Search for the cell housing the specified text and yield its [x, y] center coordinate. 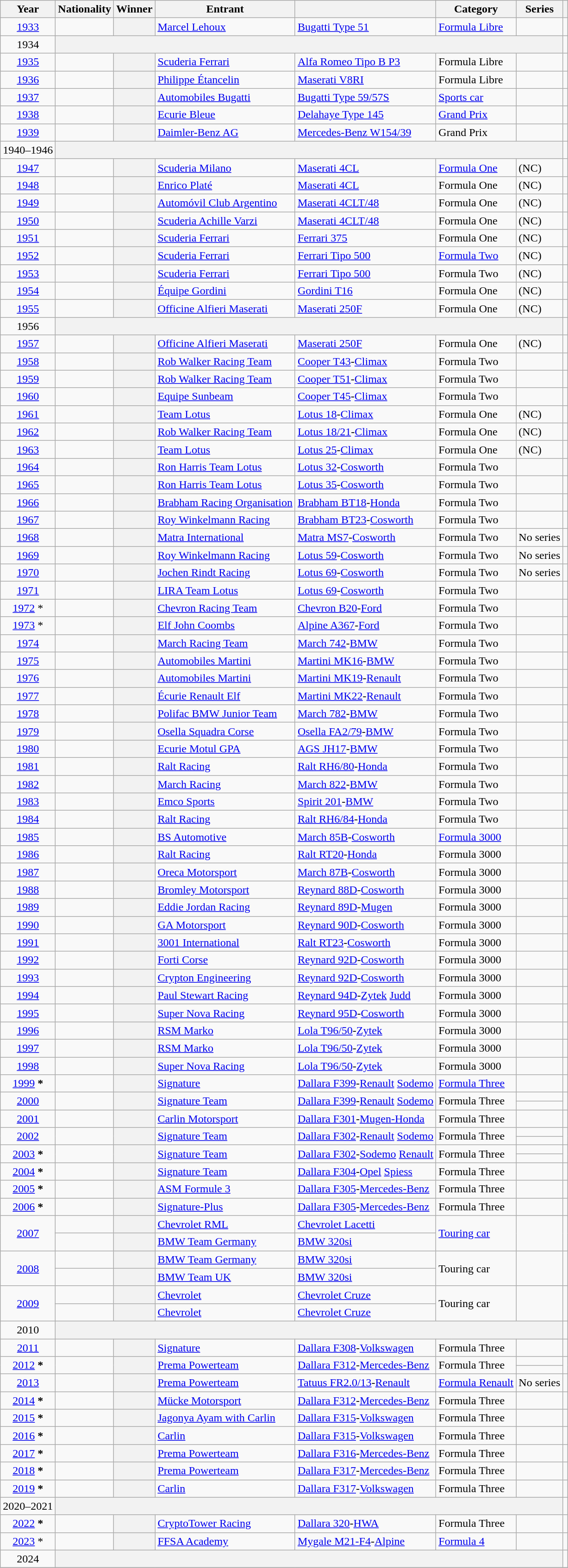
Spirit 201-BMW [365, 802]
1938 [28, 115]
1986 [28, 855]
1964 [28, 467]
Gordini T16 [365, 291]
2008 [28, 1268]
1983 [28, 802]
Polifac BMW Junior Team [225, 713]
Carlin Motorsport [225, 1119]
1971 [28, 590]
2011 [28, 1348]
1954 [28, 291]
Dallara F304-Opel Spiess [365, 1171]
1998 [28, 1066]
Osella Squadra Corse [225, 731]
2003 * [28, 1154]
Dallara F308-Volkswagen [365, 1348]
Lotus 35-Cosworth [365, 484]
1981 [28, 766]
Crypton Engineering [225, 978]
Cooper T45-Climax [365, 397]
1953 [28, 273]
1937 [28, 97]
BMW Team UK [225, 1277]
2004 * [28, 1171]
Matra International [225, 538]
1995 [28, 1013]
Bugatti Type 51 [365, 27]
1999 * [28, 1084]
1955 [28, 309]
1980 [28, 749]
Entrant [225, 9]
2023 * [28, 1541]
1997 [28, 1048]
March 87B-Cosworth [365, 872]
1958 [28, 361]
1996 [28, 1030]
1978 [28, 713]
1979 [28, 731]
Lotus 32-Cosworth [365, 467]
1985 [28, 837]
Osella FA2/79-BMW [365, 731]
Lotus 59-Cosworth [365, 555]
1965 [28, 484]
Reynard 95D-Cosworth [365, 1013]
March Racing Team [225, 643]
1935 [28, 62]
Series [540, 9]
Chevrolet RML [225, 1224]
Delahaye Type 145 [365, 115]
Dallara F301-Mugen-Honda [365, 1119]
2002 [28, 1136]
Dallara F302-Renault Sodemo [365, 1136]
1972 * [28, 608]
March 822-BMW [365, 784]
Paul Stewart Racing [225, 995]
1991 [28, 942]
Ecurie Motul GPA [225, 749]
1961 [28, 414]
Enrico Platé [225, 185]
1976 [28, 678]
1962 [28, 432]
Year [28, 9]
March 742-BMW [365, 643]
Chevron Racing Team [225, 608]
2016 * [28, 1436]
Cooper T51-Climax [365, 379]
LIRA Team Lotus [225, 590]
1982 [28, 784]
FFSA Academy [225, 1541]
Équipe Gordini [225, 291]
Ralt RH6/80-Honda [365, 766]
Automobiles Bugatti [225, 97]
Formula Renault [476, 1383]
2017 * [28, 1453]
1970 [28, 573]
Reynard 89D-Mugen [365, 907]
Sports car [476, 97]
Reynard 88D-Cosworth [365, 890]
2001 [28, 1119]
Elf John Coombs [225, 626]
Mücke Motorsport [225, 1401]
Automóvil Club Argentino [225, 203]
2010 [28, 1330]
1960 [28, 397]
1952 [28, 256]
Jochen Rindt Racing [225, 573]
2005 * [28, 1189]
Martini MK16-BMW [365, 661]
1969 [28, 555]
Dallara F317-Mercedes-Benz [365, 1471]
2022 * [28, 1524]
Brabham Racing Organisation [225, 502]
1984 [28, 819]
AGS JH17-BMW [365, 749]
Ralt RT23-Cosworth [365, 942]
Ralt RT20-Honda [365, 855]
3001 International [225, 942]
Alfa Romeo Tipo B P3 [365, 62]
2009 [28, 1303]
2006 * [28, 1207]
1988 [28, 890]
1934 [28, 44]
2012 * [28, 1365]
Bromley Motorsport [225, 890]
ASM Formule 3 [225, 1189]
Alpine A367-Ford [365, 626]
Mercedes-Benz W154/39 [365, 132]
Scuderia Achille Varzi [225, 221]
1973 * [28, 626]
2014 * [28, 1401]
1959 [28, 379]
March 85B-Cosworth [365, 837]
Jagonya Ayam with Carlin [225, 1418]
Reynard 94D-Zytek Judd [365, 995]
Equipe Sunbeam [225, 397]
1936 [28, 80]
Eddie Jordan Racing [225, 907]
1947 [28, 167]
1948 [28, 185]
Daimler-Benz AG [225, 132]
Nationality [85, 9]
2020–2021 [28, 1506]
Lotus 18/21-Climax [365, 432]
Brabham BT23-Cosworth [365, 520]
1963 [28, 449]
Dallara F302-Sodemo Renault [365, 1154]
2018 * [28, 1471]
1956 [28, 326]
1968 [28, 538]
Dallara F316-Mercedes-Benz [365, 1453]
1950 [28, 221]
Philippe Étancelin [225, 80]
1993 [28, 978]
1967 [28, 520]
Chevron B20-Ford [365, 608]
Formula 4 [476, 1541]
CryptoTower Racing [225, 1524]
2000 [28, 1101]
2024 [28, 1559]
Emco Sports [225, 802]
Brabham BT18-Honda [365, 502]
Lotus 25-Climax [365, 449]
1933 [28, 27]
1990 [28, 925]
Mygale M21-F4-Alpine [365, 1541]
Matra MS7-Cosworth [365, 538]
1940–1946 [28, 150]
1951 [28, 238]
March Racing [225, 784]
Forti Corse [225, 960]
1994 [28, 995]
Cooper T43-Climax [365, 361]
2019 * [28, 1488]
Ralt RH6/84-Honda [365, 819]
1949 [28, 203]
Signature-Plus [225, 1207]
Scuderia Milano [225, 167]
Dallara F317-Volkswagen [365, 1488]
2015 * [28, 1418]
Tatuus FR2.0/13-Renault [365, 1383]
1939 [28, 132]
2013 [28, 1383]
2007 [28, 1233]
Martini MK19-Renault [365, 678]
Maserati V8RI [365, 80]
March 782-BMW [365, 713]
Category [476, 9]
Oreca Motorsport [225, 872]
Écurie Renault Elf [225, 696]
1974 [28, 643]
Winner [134, 9]
GA Motorsport [225, 925]
1992 [28, 960]
1987 [28, 872]
BS Automotive [225, 837]
Martini MK22-Renault [365, 696]
1977 [28, 696]
Ecurie Bleue [225, 115]
1975 [28, 661]
1989 [28, 907]
1957 [28, 344]
1966 [28, 502]
Ferrari 375 [365, 238]
Bugatti Type 59/57S [365, 97]
Lotus 18-Climax [365, 414]
Marcel Lehoux [225, 27]
Chevrolet Lacetti [365, 1224]
Dallara 320-HWA [365, 1524]
Reynard 90D-Cosworth [365, 925]
